Pinpoint the cell where the given text exists, returning its [X, Y] midpoint coordinate. 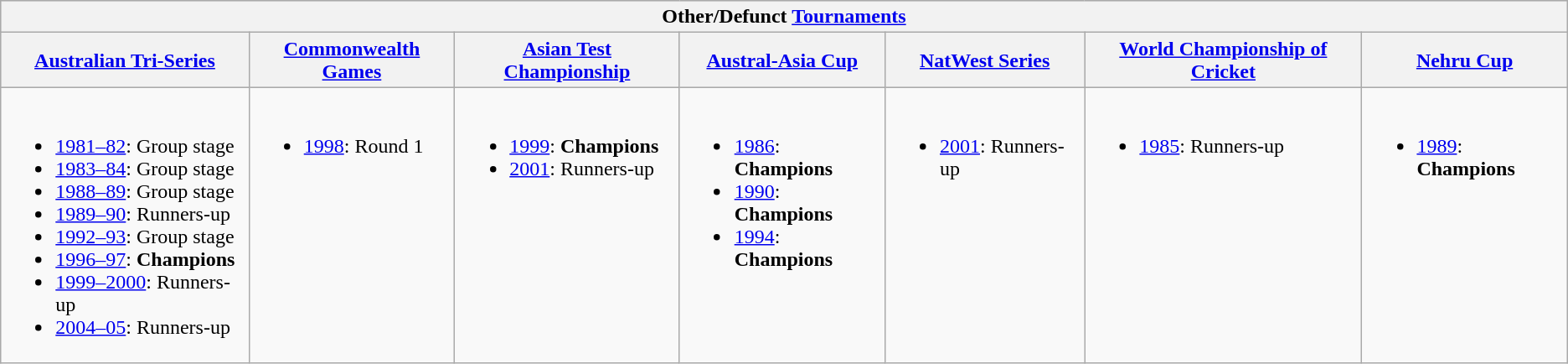
Austral-Asia Cup [782, 60]
Asian Test Championship [567, 60]
1986: Champions 1990: Champions 1994: Champions [782, 225]
Commonwealth Games [352, 60]
2001: Runners-up [984, 225]
NatWest Series [984, 60]
Nehru Cup [1464, 60]
1998: Round 1 [352, 225]
World Championship of Cricket [1223, 60]
Australian Tri-Series [125, 60]
Other/Defunct Tournaments [784, 17]
1989: Champions [1464, 225]
1985: Runners-up [1223, 225]
1999: Champions 2001: Runners-up [567, 225]
